Pinpoint the cell where the given text exists, returning its (x, y) midpoint coordinate. 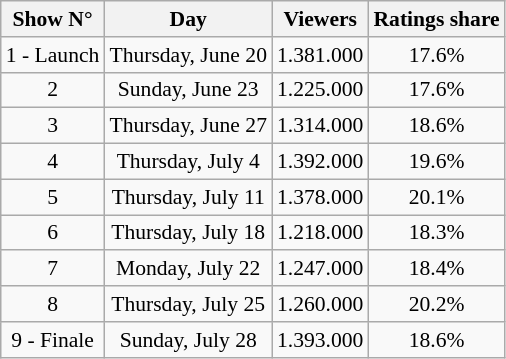
Monday, July 22 (188, 269)
Sunday, July 28 (188, 340)
Viewers (320, 19)
3 (53, 126)
1.314.000 (320, 126)
Ratings share (436, 19)
Thursday, July 18 (188, 233)
2 (53, 90)
8 (53, 304)
20.2% (436, 304)
1.378.000 (320, 197)
1.260.000 (320, 304)
Show N° (53, 19)
Thursday, July 11 (188, 197)
Thursday, July 25 (188, 304)
4 (53, 162)
1.218.000 (320, 233)
19.6% (436, 162)
6 (53, 233)
20.1% (436, 197)
Thursday, June 20 (188, 55)
Day (188, 19)
Thursday, June 27 (188, 126)
1 - Launch (53, 55)
9 - Finale (53, 340)
7 (53, 269)
1.247.000 (320, 269)
Thursday, July 4 (188, 162)
18.3% (436, 233)
1.225.000 (320, 90)
1.392.000 (320, 162)
5 (53, 197)
1.381.000 (320, 55)
18.4% (436, 269)
1.393.000 (320, 340)
Sunday, June 23 (188, 90)
